Return the (x, y) coordinate for the center point of the cell that contains the specified text.  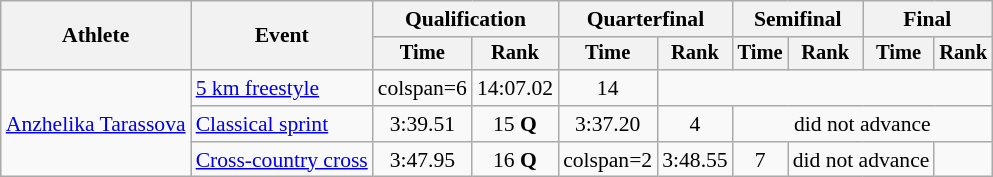
colspan=6 (422, 88)
5 km freestyle (282, 88)
Event (282, 36)
3:37.20 (608, 124)
Quarterfinal (646, 19)
14 (608, 88)
15 Q (515, 124)
Anzhelika Tarassova (96, 124)
Qualification (466, 19)
Classical sprint (282, 124)
did not advance (862, 124)
Semifinal (798, 19)
14:07.02 (515, 88)
4 (694, 124)
Athlete (96, 36)
3:39.51 (422, 124)
Final (928, 19)
